Pinpoint the cell where the given text exists, returning its [x, y] midpoint coordinate. 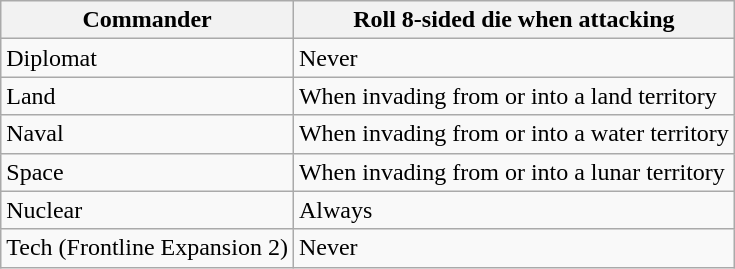
Land [148, 96]
Commander [148, 20]
When invading from or into a land territory [514, 96]
Nuclear [148, 210]
Roll 8-sided die when attacking [514, 20]
Tech (Frontline Expansion 2) [148, 248]
Space [148, 172]
Naval [148, 134]
Always [514, 210]
When invading from or into a water territory [514, 134]
Diplomat [148, 58]
When invading from or into a lunar territory [514, 172]
